Detect which cell encompasses the target text, then output its [x, y] center coordinate. 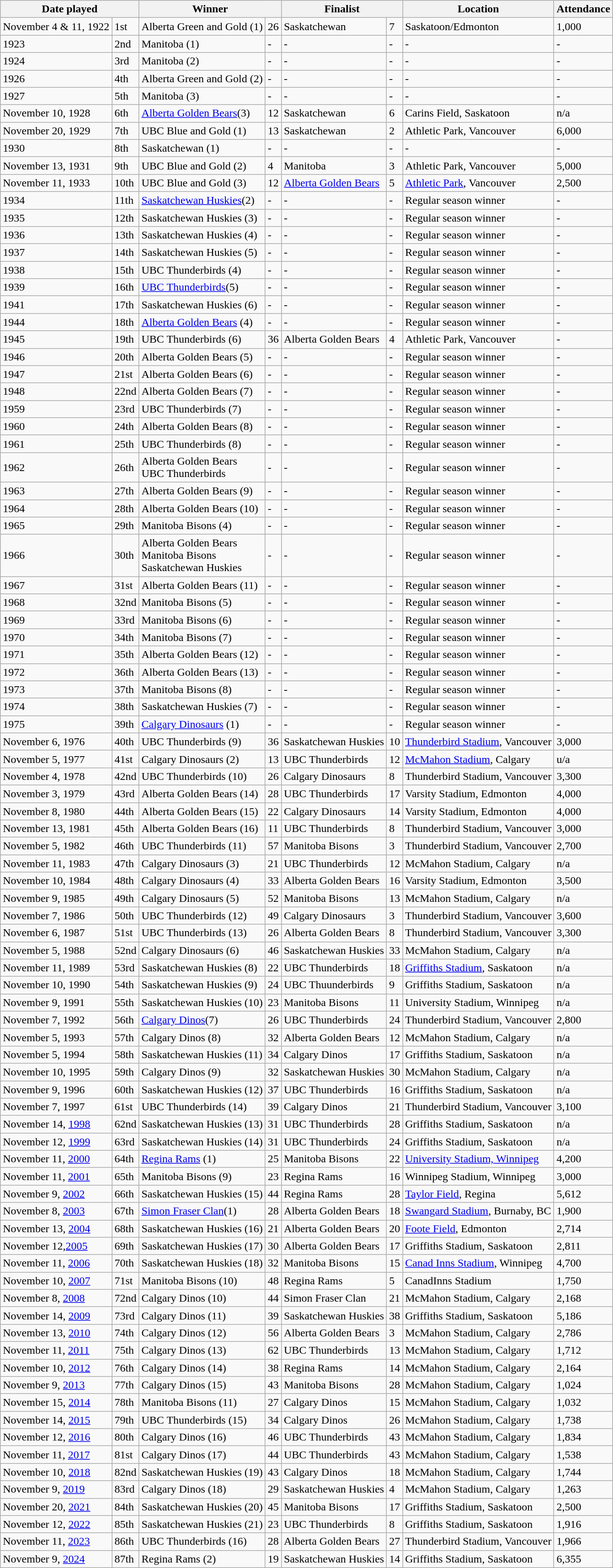
62 [273, 1350]
November 20, 1929 [56, 131]
28th [125, 509]
Canad Inns Stadium, Winnipeg [478, 1263]
20th [125, 357]
UBC Thuunderbirds [334, 985]
Manitoba Bisons (4) [202, 526]
25 [273, 1159]
November 13, 2004 [56, 1229]
3rd [125, 61]
Saskatchewan Huskies (16) [202, 1229]
UBC Thunderbirds (14) [202, 1107]
November 9, 1985 [56, 898]
Saskatoon/Edmonton [478, 26]
Calgary Dinosaurs (3) [202, 863]
Manitoba Bisons (10) [202, 1281]
35th [125, 655]
Saskatchewan Huskies (10) [202, 1002]
3,500 [583, 881]
1,738 [583, 1420]
1967 [56, 585]
Carins Field, Saskatoon [478, 113]
1972 [56, 672]
1975 [56, 724]
Saskatchewan Huskies (15) [202, 1194]
UBC Blue and Gold (3) [202, 183]
2,786 [583, 1333]
Calgary Dinosaurs (5) [202, 898]
Manitoba (3) [202, 96]
82nd [125, 1472]
Alberta Golden BearsManitoba BisonsSaskatchewan Huskies [202, 556]
November 10, 2007 [56, 1281]
1935 [56, 218]
2 [395, 131]
65th [125, 1176]
2,164 [583, 1367]
Alberta Golden Bears (4) [202, 322]
1966 [56, 556]
Alberta Golden Bears (8) [202, 426]
57th [125, 1037]
1,834 [583, 1437]
November 8, 1980 [56, 811]
43rd [125, 794]
November 11, 1983 [56, 863]
November 10, 2012 [56, 1367]
Alberta Green and Gold (2) [202, 79]
Saskatchewan Huskies (5) [202, 253]
Alberta Golden Bears (10) [202, 509]
November 5, 1988 [56, 950]
November 12, 2016 [56, 1437]
1948 [56, 392]
78th [125, 1403]
November 13, 1981 [56, 829]
UBC Thunderbirds (13) [202, 933]
Saskatchewan Huskies (8) [202, 968]
November 12, 2022 [56, 1524]
Calgary Dinos (15) [202, 1385]
Saskatchewan Huskies (7) [202, 707]
18th [125, 322]
48 [273, 1281]
39th [125, 724]
7th [125, 131]
1971 [56, 655]
1,712 [583, 1350]
1946 [56, 357]
Alberta Golden Bears (6) [202, 374]
1961 [56, 444]
59th [125, 1072]
20 [395, 1229]
37 [273, 1090]
1924 [56, 61]
November 12,2005 [56, 1246]
u/a [583, 759]
1960 [56, 426]
52 [273, 898]
November 15, 2014 [56, 1403]
1944 [56, 322]
22nd [125, 392]
November 6, 1987 [56, 933]
Calgary Dinos (11) [202, 1315]
Manitoba Bisons (6) [202, 620]
1,916 [583, 1524]
6,355 [583, 1559]
1934 [56, 200]
47th [125, 863]
Manitoba (1) [202, 44]
1930 [56, 148]
Calgary Dinos(7) [202, 1020]
6,000 [583, 131]
1974 [56, 707]
November 11, 2017 [56, 1455]
November 4 & 11, 1922 [56, 26]
53rd [125, 968]
33rd [125, 620]
45 [273, 1507]
November 7, 1992 [56, 1020]
1973 [56, 689]
46th [125, 846]
83rd [125, 1489]
6th [125, 113]
2,714 [583, 1229]
1941 [56, 305]
56 [273, 1333]
November 12, 1999 [56, 1142]
60th [125, 1090]
75th [125, 1350]
November 9, 1996 [56, 1090]
79th [125, 1420]
Calgary Dinos (9) [202, 1072]
UBC Thunderbirds (12) [202, 916]
November 11, 1933 [56, 183]
86th [125, 1542]
November 10, 1990 [56, 985]
1927 [56, 96]
Alberta Golden Bears (11) [202, 585]
61st [125, 1107]
1926 [56, 79]
November 10, 1928 [56, 113]
Saskatchewan Huskies (12) [202, 1090]
1,966 [583, 1542]
29th [125, 526]
November 11, 2023 [56, 1542]
10th [125, 183]
November 7, 1986 [56, 916]
9 [395, 985]
12th [125, 218]
Saskatchewan Huskies (17) [202, 1246]
72nd [125, 1298]
69th [125, 1246]
CanadInns Stadium [478, 1281]
UBC Thunderbirds (11) [202, 846]
November 5, 1977 [56, 759]
1936 [56, 235]
52nd [125, 950]
Calgary Dinos (14) [202, 1367]
32nd [125, 603]
Regina Rams (1) [202, 1159]
5,612 [583, 1194]
November 20, 2021 [56, 1507]
2,800 [583, 1020]
Alberta Golden Bears(3) [202, 113]
21st [125, 374]
27th [125, 491]
11th [125, 200]
Alberta Golden BearsUBC Thunderbirds [202, 467]
58th [125, 1054]
84th [125, 1507]
1,744 [583, 1472]
November 6, 1976 [56, 742]
45th [125, 829]
UBC Thunderbirds (16) [202, 1542]
Saskatchewan Huskies (13) [202, 1124]
1963 [56, 491]
87th [125, 1559]
Swangard Stadium, Burnaby, BC [478, 1211]
1,000 [583, 26]
Foote Field, Edmonton [478, 1229]
Simon Fraser Clan(1) [202, 1211]
49th [125, 898]
November 10, 1995 [56, 1072]
15th [125, 270]
Saskatchewan Huskies (11) [202, 1054]
November 8, 2003 [56, 1211]
24th [125, 426]
November 5, 1994 [56, 1054]
Saskatchewan Huskies(2) [202, 200]
UBC Thunderbirds(5) [202, 287]
25th [125, 444]
Calgary Dinos (10) [202, 1298]
Saskatchewan Huskies (19) [202, 1472]
40th [125, 742]
85th [125, 1524]
November 11, 2001 [56, 1176]
74th [125, 1333]
41st [125, 759]
31st [125, 585]
3,600 [583, 916]
14th [125, 253]
November 11, 2011 [56, 1350]
63rd [125, 1142]
9th [125, 165]
30th [125, 556]
Attendance [583, 9]
1964 [56, 509]
November 9, 2002 [56, 1194]
56th [125, 1020]
Calgary Dinosaurs (2) [202, 759]
November 14, 1998 [56, 1124]
1,024 [583, 1385]
Alberta Golden Bears (9) [202, 491]
Saskatchewan Huskies (6) [202, 305]
November 11, 2000 [56, 1159]
Saskatchewan Huskies (14) [202, 1142]
Calgary Dinosaurs (6) [202, 950]
19th [125, 339]
16th [125, 287]
1,032 [583, 1403]
November 9, 2024 [56, 1559]
Finalist [342, 9]
Manitoba (2) [202, 61]
Taylor Field, Regina [478, 1194]
4,700 [583, 1263]
8th [125, 148]
77th [125, 1385]
Alberta Golden Bears (15) [202, 811]
Saskatchewan Huskies (20) [202, 1507]
26th [125, 467]
Alberta Golden Bears (5) [202, 357]
UBC Thunderbirds (9) [202, 742]
81st [125, 1455]
44th [125, 811]
UBC Thunderbirds (6) [202, 339]
36th [125, 672]
1937 [56, 253]
23rd [125, 409]
5,000 [583, 165]
Date played [69, 9]
13th [125, 235]
UBC Thunderbirds (4) [202, 270]
1959 [56, 409]
66th [125, 1194]
51st [125, 933]
42nd [125, 776]
Alberta Golden Bears (16) [202, 829]
1947 [56, 374]
49 [273, 916]
Alberta Golden Bears (14) [202, 794]
Calgary Dinos (16) [202, 1437]
50th [125, 916]
November 11, 2006 [56, 1263]
1923 [56, 44]
2,700 [583, 846]
November 10, 1984 [56, 881]
5,186 [583, 1315]
November 7, 1997 [56, 1107]
UBC Thunderbirds (10) [202, 776]
70th [125, 1263]
Saskatchewan (1) [202, 148]
29 [273, 1489]
Alberta Golden Bears (13) [202, 672]
3,100 [583, 1107]
November 13, 2010 [56, 1333]
Winnipeg Stadium, Winnipeg [478, 1176]
5th [125, 96]
UBC Blue and Gold (1) [202, 131]
57 [273, 846]
Alberta Golden Bears (7) [202, 392]
6 [395, 113]
1939 [56, 287]
1938 [56, 270]
Manitoba Bisons (11) [202, 1403]
67th [125, 1211]
November 13, 1931 [56, 165]
November 14, 2009 [56, 1315]
UBC Thunderbirds (8) [202, 444]
1970 [56, 637]
Saskatchewan Huskies (3) [202, 218]
10 [395, 742]
7 [395, 26]
17th [125, 305]
2nd [125, 44]
Saskatchewan Huskies (4) [202, 235]
Manitoba Bisons (8) [202, 689]
Simon Fraser Clan [334, 1298]
Manitoba Bisons (9) [202, 1176]
November 10, 2018 [56, 1472]
34th [125, 637]
1st [125, 26]
1968 [56, 603]
55th [125, 1002]
November 4, 1978 [56, 776]
80th [125, 1437]
38th [125, 707]
Regina Rams (2) [202, 1559]
71st [125, 1281]
2,811 [583, 1246]
Alberta Golden Bears (12) [202, 655]
Alberta Green and Gold (1) [202, 26]
1969 [56, 620]
1,900 [583, 1211]
68th [125, 1229]
1962 [56, 467]
UBC Thunderbirds (7) [202, 409]
4th [125, 79]
48th [125, 881]
Calgary Dinos (12) [202, 1333]
November 11, 1989 [56, 968]
73rd [125, 1315]
UBC Thunderbirds (15) [202, 1420]
Calgary Dinosaurs (4) [202, 881]
Saskatchewan Huskies (18) [202, 1263]
4,200 [583, 1159]
54th [125, 985]
Manitoba Bisons (5) [202, 603]
November 3, 1979 [56, 794]
November 9, 1991 [56, 1002]
November 5, 1982 [56, 846]
1945 [56, 339]
Winner [210, 9]
Calgary Dinos (8) [202, 1037]
62nd [125, 1124]
2,168 [583, 1298]
Saskatchewan Huskies (21) [202, 1524]
November 8, 2008 [56, 1298]
Manitoba [334, 165]
19 [273, 1559]
Manitoba Bisons (7) [202, 637]
Calgary Dinosaurs (1) [202, 724]
37th [125, 689]
76th [125, 1367]
Calgary Dinos (17) [202, 1455]
1,538 [583, 1455]
64th [125, 1159]
1,750 [583, 1281]
UBC Blue and Gold (2) [202, 165]
1965 [56, 526]
Calgary Dinos (13) [202, 1350]
November 9, 2019 [56, 1489]
November 9, 2013 [56, 1385]
November 14, 2015 [56, 1420]
Saskatchewan Huskies (9) [202, 985]
1,263 [583, 1489]
Calgary Dinos (18) [202, 1489]
Location [478, 9]
November 5, 1993 [56, 1037]
